Provide the [x, y] coordinate of the cell's center where the given text is located.  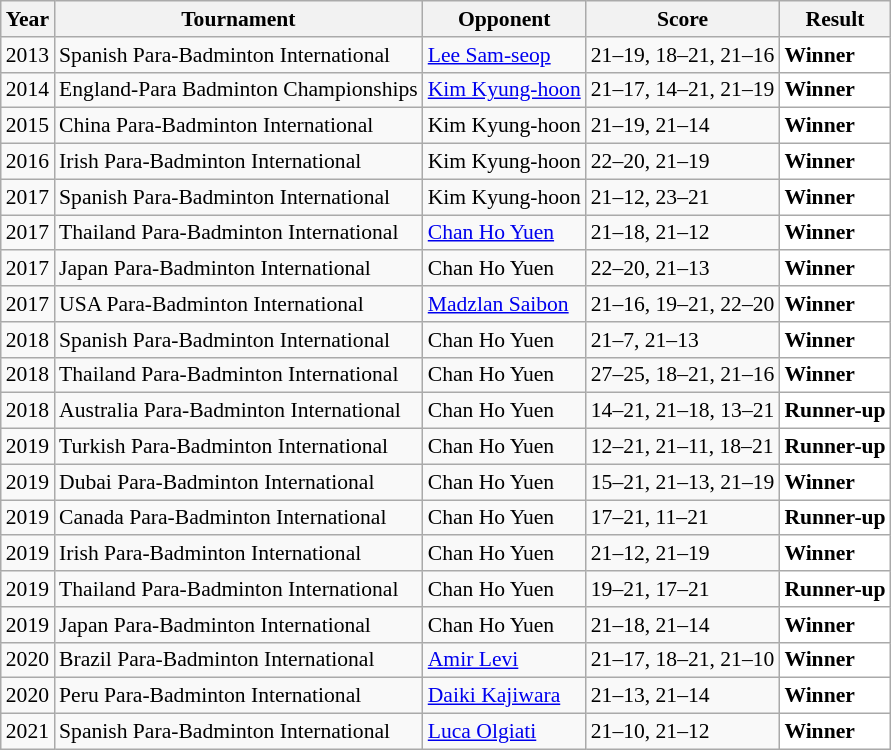
Luca Olgiati [504, 732]
2014 [28, 90]
Opponent [504, 19]
2015 [28, 126]
27–25, 18–21, 21–16 [683, 375]
21–18, 21–12 [683, 233]
2013 [28, 55]
Lee Sam-seop [504, 55]
21–7, 21–13 [683, 340]
USA Para-Badminton International [238, 304]
12–21, 21–11, 18–21 [683, 447]
England-Para Badminton Championships [238, 90]
19–21, 17–21 [683, 589]
Result [834, 19]
Turkish Para-Badminton International [238, 447]
21–12, 23–21 [683, 197]
2021 [28, 732]
2016 [28, 162]
Canada Para-Badminton International [238, 518]
Peru Para-Badminton International [238, 696]
Score [683, 19]
Daiki Kajiwara [504, 696]
21–17, 18–21, 21–10 [683, 660]
21–17, 14–21, 21–19 [683, 90]
Dubai Para-Badminton International [238, 482]
22–20, 21–19 [683, 162]
Tournament [238, 19]
21–18, 21–14 [683, 625]
Year [28, 19]
Amir Levi [504, 660]
22–20, 21–13 [683, 269]
China Para-Badminton International [238, 126]
21–13, 21–14 [683, 696]
14–21, 21–18, 13–21 [683, 411]
15–21, 21–13, 21–19 [683, 482]
21–12, 21–19 [683, 554]
21–10, 21–12 [683, 732]
21–19, 18–21, 21–16 [683, 55]
17–21, 11–21 [683, 518]
Australia Para-Badminton International [238, 411]
Madzlan Saibon [504, 304]
21–16, 19–21, 22–20 [683, 304]
Brazil Para-Badminton International [238, 660]
21–19, 21–14 [683, 126]
